Provide the [X, Y] coordinate of the cell's center where the given text is located.  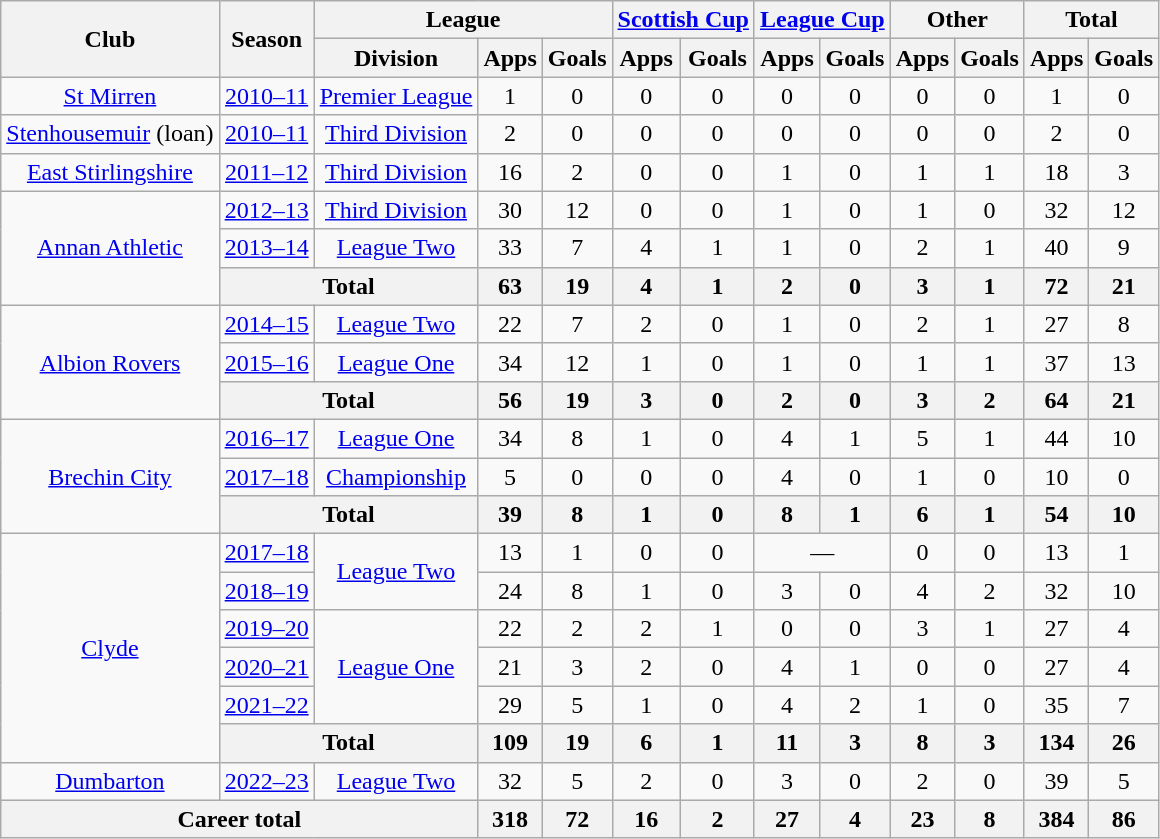
2013–14 [266, 248]
2015–16 [266, 362]
35 [1056, 705]
Annan Athletic [110, 248]
384 [1056, 819]
League [463, 20]
64 [1056, 400]
League Cup [822, 20]
2014–15 [266, 324]
26 [1124, 743]
Dumbarton [110, 781]
Clyde [110, 648]
134 [1056, 743]
Stenhousemuir (loan) [110, 134]
318 [510, 819]
Brechin City [110, 476]
2018–19 [266, 591]
23 [922, 819]
30 [510, 210]
Championship [396, 477]
Premier League [396, 96]
37 [1056, 362]
2021–22 [266, 705]
Club [110, 39]
54 [1056, 515]
2012–13 [266, 210]
24 [510, 591]
— [822, 553]
2011–12 [266, 172]
18 [1056, 172]
11 [786, 743]
Scottish Cup [683, 20]
44 [1056, 438]
29 [510, 705]
56 [510, 400]
Career total [240, 819]
Season [266, 39]
40 [1056, 248]
Division [396, 58]
2016–17 [266, 438]
East Stirlingshire [110, 172]
109 [510, 743]
Albion Rovers [110, 362]
2020–21 [266, 667]
Other [957, 20]
St Mirren [110, 96]
63 [510, 286]
86 [1124, 819]
9 [1124, 248]
2022–23 [266, 781]
33 [510, 248]
2019–20 [266, 629]
